Return the [x, y] coordinate for the center point of the cell that contains the specified text.  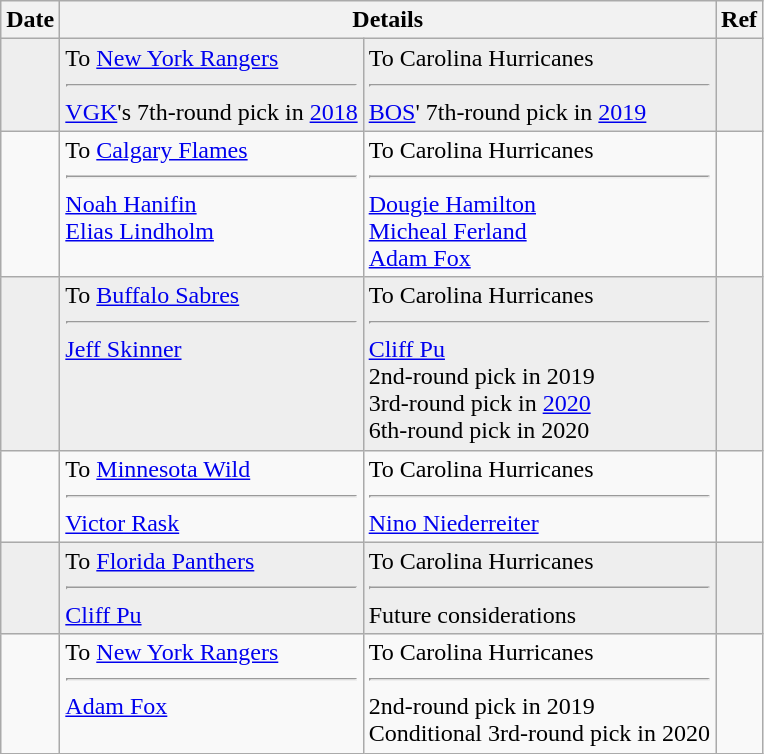
To Carolina HurricanesDougie HamiltonMicheal FerlandAdam Fox [539, 204]
Date [30, 20]
To Carolina Hurricanes2nd-round pick in 2019Conditional 3rd-round pick in 2020 [539, 694]
To Carolina HurricanesFuture considerations [539, 588]
To New York RangersAdam Fox [212, 694]
To New York RangersVGK's 7th-round pick in 2018 [212, 85]
To Florida PanthersCliff Pu [212, 588]
Ref [740, 20]
To Carolina HurricanesBOS' 7th-round pick in 2019 [539, 85]
Details [388, 20]
To Buffalo SabresJeff Skinner [212, 364]
To Carolina HurricanesNino Niederreiter [539, 496]
To Carolina HurricanesCliff Pu2nd-round pick in 20193rd-round pick in 20206th-round pick in 2020 [539, 364]
To Calgary FlamesNoah HanifinElias Lindholm [212, 204]
To Minnesota WildVictor Rask [212, 496]
